Determine the (x, y) coordinate at the center of the cell enclosing the given text.  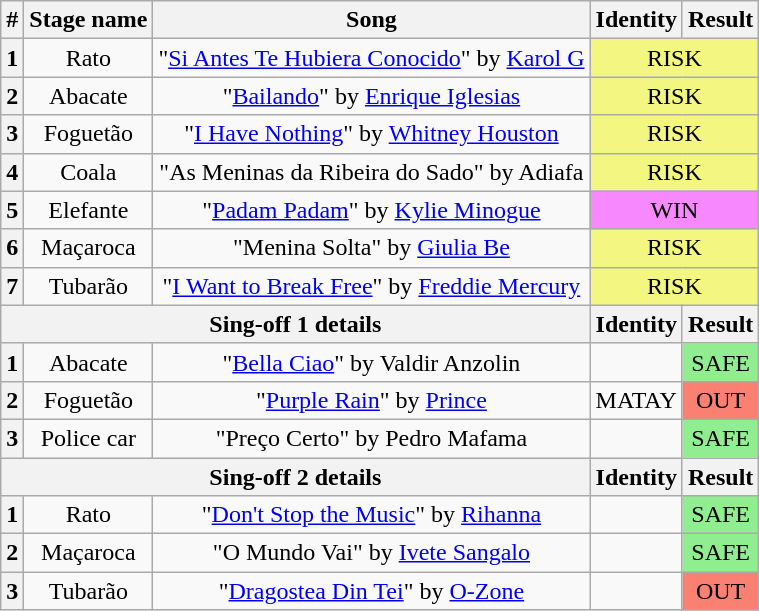
"Menina Solta" by Giulia Be (372, 248)
5 (12, 210)
"O Mundo Vai" by Ivete Sangalo (372, 553)
"Si Antes Te Hubiera Conocido" by Karol G (372, 58)
"I Want to Break Free" by Freddie Mercury (372, 286)
MATAY (636, 400)
6 (12, 248)
WIN (674, 210)
"Padam Padam" by Kylie Minogue (372, 210)
4 (12, 172)
Coala (88, 172)
"I Have Nothing" by Whitney Houston (372, 134)
7 (12, 286)
Police car (88, 438)
Sing-off 2 details (296, 477)
Sing-off 1 details (296, 324)
Elefante (88, 210)
"Dragostea Din Tei" by O-Zone (372, 591)
"Bella Ciao" by Valdir Anzolin (372, 362)
"As Meninas da Ribeira do Sado" by Adiafa (372, 172)
"Purple Rain" by Prince (372, 400)
Song (372, 20)
# (12, 20)
"Don't Stop the Music" by Rihanna (372, 515)
"Preço Certo" by Pedro Mafama (372, 438)
Stage name (88, 20)
"Bailando" by Enrique Iglesias (372, 96)
